Identify which cell holds the provided text, then report its (x, y) central coordinate. 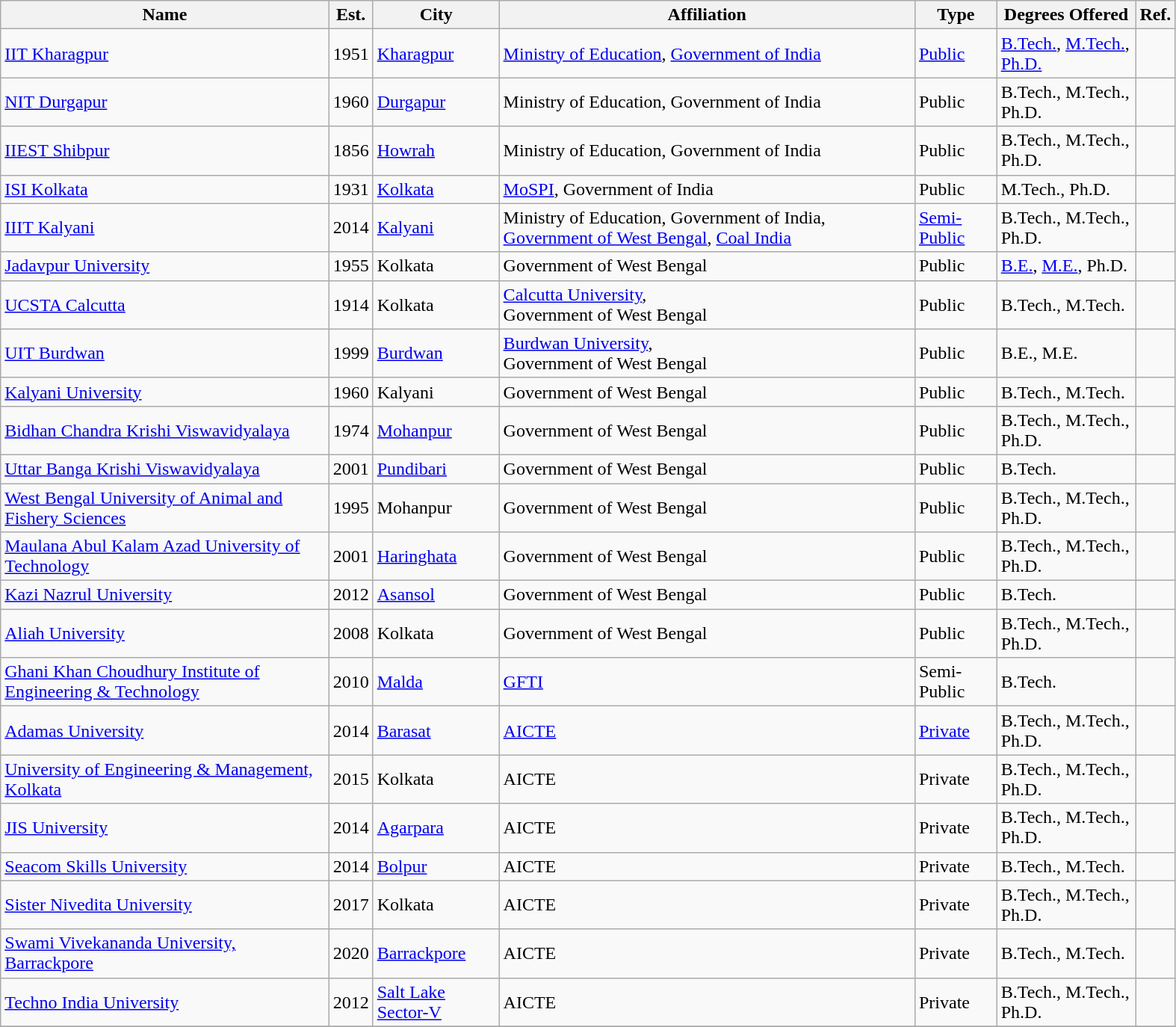
1951 (351, 54)
Barrackpore (436, 954)
Uttar Banga Krishi Viswavidyalaya (164, 469)
Aliah University (164, 634)
1931 (351, 189)
Kalyani University (164, 392)
MoSPI, Government of India (707, 189)
Burdwan (436, 353)
1914 (351, 305)
JIS University (164, 828)
NIT Durgapur (164, 102)
Howrah (436, 151)
Agarpara (436, 828)
Swami Vivekananda University, Barrackpore (164, 954)
Bolpur (436, 866)
Burdwan University,Government of West Bengal (707, 353)
Bidhan Chandra Krishi Viswavidyalaya (164, 431)
Ref. (1155, 15)
Maulana Abul Kalam Azad University of Technology (164, 556)
UCSTA Calcutta (164, 305)
Kazi Nazrul University (164, 595)
Est. (351, 15)
Salt Lake Sector-V (436, 1002)
Affiliation (707, 15)
Adamas University (164, 731)
2020 (351, 954)
1955 (351, 266)
West Bengal University of Animal and Fishery Sciences (164, 507)
1995 (351, 507)
University of Engineering & Management, Kolkata (164, 779)
Calcutta University,Government of West Bengal (707, 305)
2015 (351, 779)
Techno India University (164, 1002)
2008 (351, 634)
1856 (351, 151)
IIT Kharagpur (164, 54)
Degrees Offered (1066, 15)
Seacom Skills University (164, 866)
B.E., M.E., Ph.D. (1066, 266)
2017 (351, 904)
GFTI (707, 682)
1999 (351, 353)
ISI Kolkata (164, 189)
B.E., M.E. (1066, 353)
IIEST Shibpur (164, 151)
Ghani Khan Choudhury Institute of Engineering & Technology (164, 682)
1974 (351, 431)
M.Tech., Ph.D. (1066, 189)
2010 (351, 682)
UIT Burdwan (164, 353)
Asansol (436, 595)
Pundibari (436, 469)
Kharagpur (436, 54)
Sister Nivedita University (164, 904)
Malda (436, 682)
IIIT Kalyani (164, 227)
City (436, 15)
Name (164, 15)
Haringhata (436, 556)
Barasat (436, 731)
Jadavpur University (164, 266)
Type (956, 15)
Ministry of Education, Government of India, Government of West Bengal, Coal India (707, 227)
Durgapur (436, 102)
